Return the (x, y) coordinate for the center point of the cell that contains the specified text.  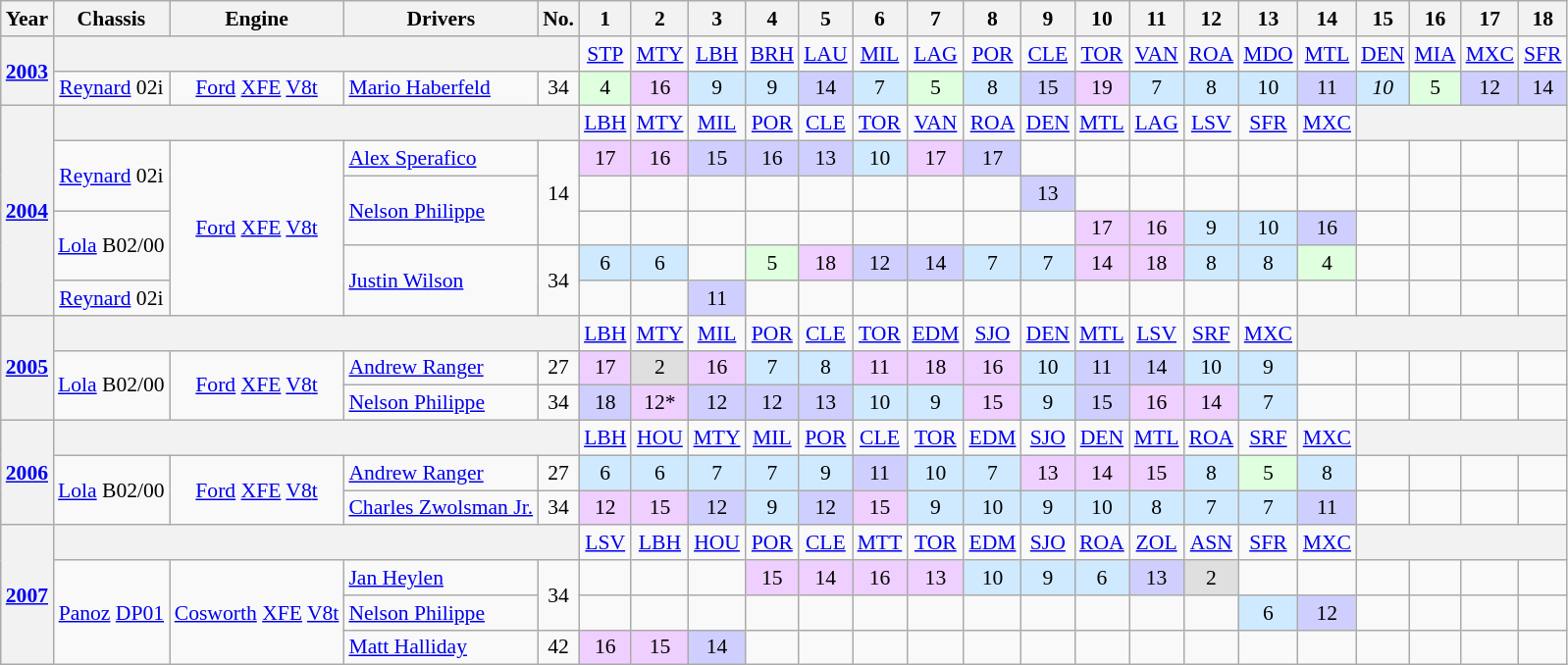
STP (604, 54)
Engine (257, 19)
42 (558, 647)
3 (717, 19)
ZOL (1157, 543)
1 (604, 19)
Jan Heylen (441, 578)
19 (1102, 88)
Justin Wilson (441, 281)
Mario Haberfeld (441, 88)
Charles Zwolsman Jr. (441, 508)
Panoz DP01 (112, 612)
MIA (1435, 54)
MTT (880, 543)
Chassis (112, 19)
12* (659, 403)
Alex Sperafico (441, 159)
2007 (27, 595)
Drivers (441, 19)
BRH (773, 54)
2005 (27, 369)
MDO (1268, 54)
Matt Halliday (441, 647)
LAU (825, 54)
2006 (27, 473)
Cosworth XFE V8t (257, 612)
No. (558, 19)
ASN (1211, 543)
2004 (27, 211)
Year (27, 19)
2003 (27, 71)
